Find where the given text appears and provide that cell's center as (x, y) coordinate. 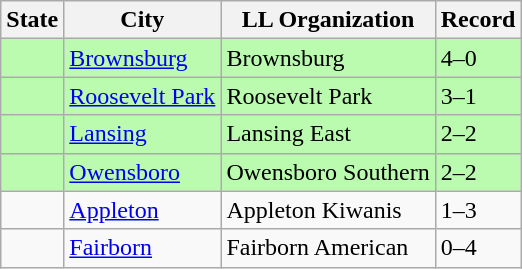
Lansing (142, 134)
Fairborn (142, 248)
State (32, 20)
1–3 (478, 210)
Lansing East (328, 134)
Appleton Kiwanis (328, 210)
Appleton (142, 210)
Record (478, 20)
0–4 (478, 248)
Owensboro Southern (328, 172)
City (142, 20)
Owensboro (142, 172)
4–0 (478, 58)
3–1 (478, 96)
Fairborn American (328, 248)
LL Organization (328, 20)
